Scan for the cell matching the given text and deliver its [X, Y] coordinate at center. 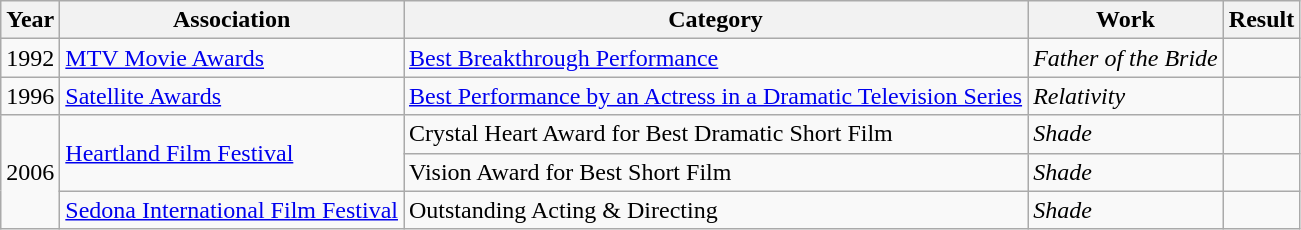
Association [232, 20]
Best Performance by an Actress in a Dramatic Television Series [716, 96]
Vision Award for Best Short Film [716, 172]
Result [1261, 20]
Satellite Awards [232, 96]
Year [30, 20]
Category [716, 20]
1996 [30, 96]
Father of the Bride [1126, 58]
Heartland Film Festival [232, 153]
Work [1126, 20]
Sedona International Film Festival [232, 210]
1992 [30, 58]
Best Breakthrough Performance [716, 58]
Relativity [1126, 96]
Outstanding Acting & Directing [716, 210]
2006 [30, 172]
Crystal Heart Award for Best Dramatic Short Film [716, 134]
MTV Movie Awards [232, 58]
